Find where the given text appears and provide that cell's center as [X, Y] coordinate. 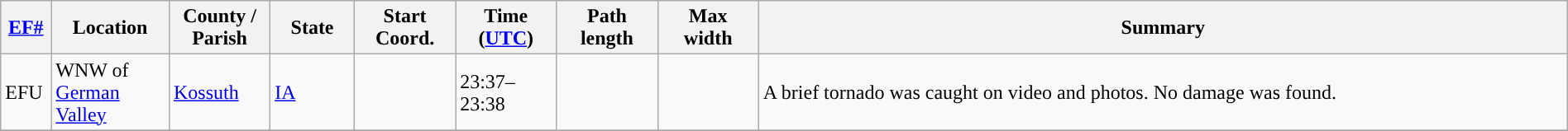
WNW of German Valley [111, 92]
Start Coord. [404, 28]
IA [313, 92]
Location [111, 28]
EFU [26, 92]
23:37–23:38 [506, 92]
Summary [1163, 28]
Time (UTC) [506, 28]
Path length [607, 28]
A brief tornado was caught on video and photos. No damage was found. [1163, 92]
Max width [708, 28]
Kossuth [219, 92]
EF# [26, 28]
County / Parish [219, 28]
State [313, 28]
